From the cell containing the given text, extract its center point as [x, y] coordinate. 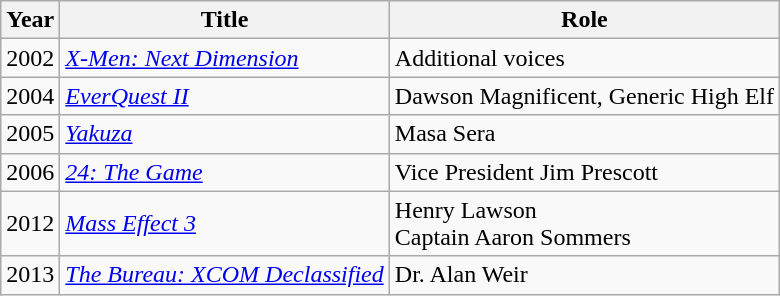
Dawson Magnificent, Generic High Elf [584, 96]
2006 [30, 172]
Yakuza [224, 134]
2013 [30, 275]
The Bureau: XCOM Declassified [224, 275]
Year [30, 20]
2002 [30, 58]
Title [224, 20]
24: The Game [224, 172]
Vice President Jim Prescott [584, 172]
2004 [30, 96]
2005 [30, 134]
Role [584, 20]
Additional voices [584, 58]
Dr. Alan Weir [584, 275]
X-Men: Next Dimension [224, 58]
EverQuest II [224, 96]
Masa Sera [584, 134]
2012 [30, 224]
Henry LawsonCaptain Aaron Sommers [584, 224]
Mass Effect 3 [224, 224]
